Pinpoint the cell where the given text exists, returning its (x, y) midpoint coordinate. 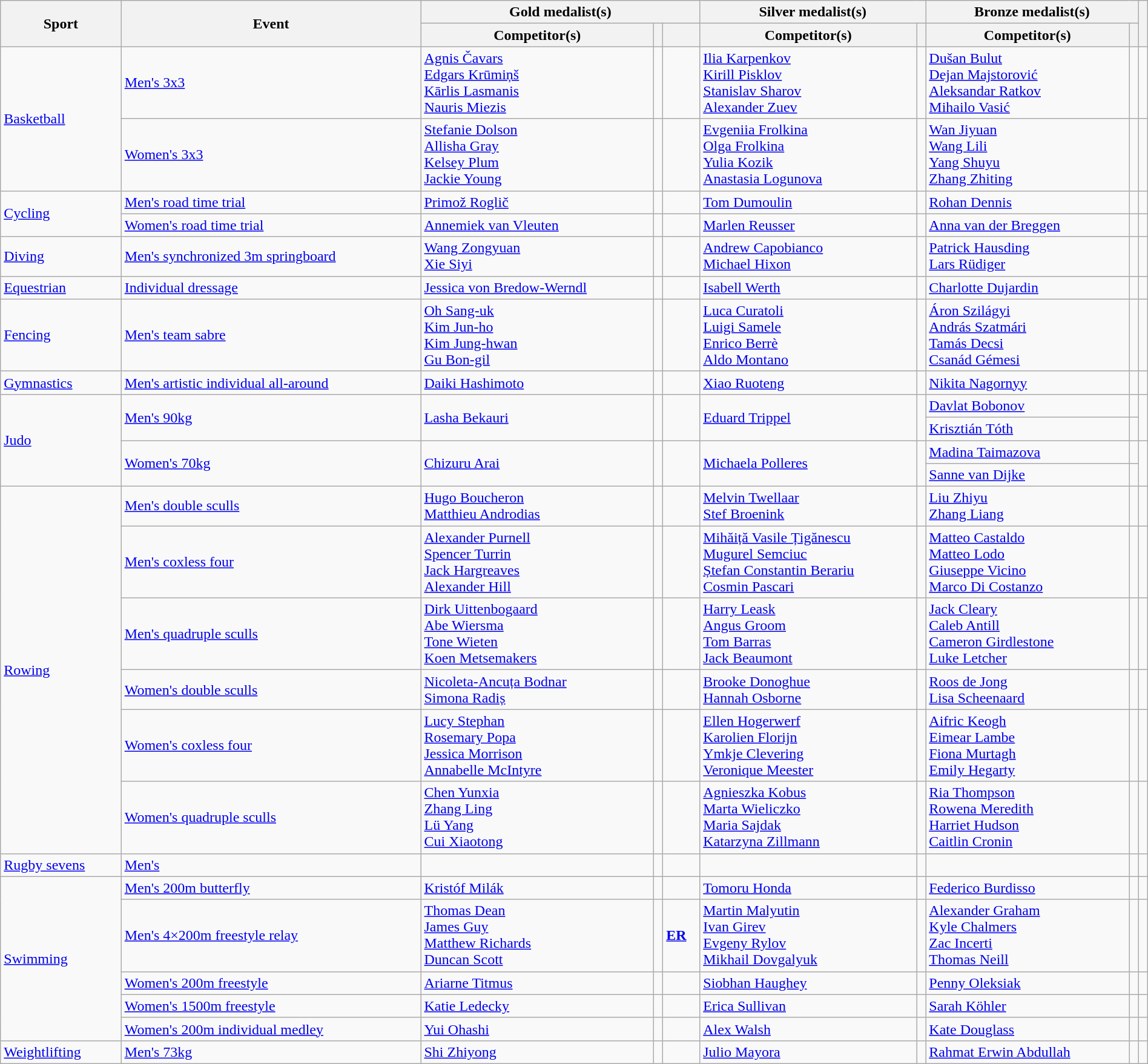
Women's 70kg (271, 464)
Siobhan Haughey (808, 983)
Men's 90kg (271, 417)
Men's synchronized 3m springboard (271, 257)
Alexander GrahamKyle ChalmersZac IncertiThomas Neill (1028, 936)
Sarah Köhler (1028, 1006)
Penny Oleksiak (1028, 983)
Marlen Reusser (808, 225)
ER (682, 936)
Annemiek van Vleuten (538, 225)
Women's 3x3 (271, 155)
Women's road time trial (271, 225)
Men's team sabre (271, 335)
Nikita Nagornyy (1028, 383)
Ellen Hogerwerf Karolien FlorijnYmkje CleveringVeronique Meester (808, 746)
Anna van der Breggen (1028, 225)
Chizuru Arai (538, 464)
Agnis Čavars Edgars Krūmiņš Kārlis Lasmanis Nauris Miezis (538, 82)
Brooke DonoghueHannah Osborne (808, 690)
Wan JiyuanWang LiliYang ShuyuZhang Zhiting (1028, 155)
Davlat Bobonov (1028, 406)
Mihăiță Vasile ȚigănescuMugurel SemciucȘtefan Constantin BerariuCosmin Pascari (808, 562)
Stefanie DolsonAllisha GrayKelsey PlumJackie Young (538, 155)
Tomoru Honda (808, 888)
Primož Roglič (538, 202)
Chen YunxiaZhang LingLü YangCui Xiaotong (538, 817)
Wang ZongyuanXie Siyi (538, 257)
Julio Mayora (808, 1052)
Alexander PurnellSpencer Turrin Jack Hargreaves Alexander Hill (538, 562)
Melvin TwellaarStef Broenink (808, 506)
Weightlifting (61, 1052)
Agnieszka KobusMarta WieliczkoMaria SajdakKatarzyna Zillmann (808, 817)
Patrick HausdingLars Rüdiger (1028, 257)
Cycling (61, 214)
Madina Taimazova (1028, 452)
Women's double sculls (271, 690)
Rohan Dennis (1028, 202)
Silver medalist(s) (813, 12)
Alex Walsh (808, 1029)
Nicoleta-Ancuța BodnarSimona Radiș (538, 690)
Diving (61, 257)
Dušan Bulut Dejan Majstorović Aleksandar Ratkov Mihailo Vasić (1028, 82)
Thomas DeanJames GuyMatthew RichardsDuncan Scott (538, 936)
Lucy StephanRosemary PopaJessica MorrisonAnnabelle McIntyre (538, 746)
Women's 200m individual medley (271, 1029)
Rowing (61, 670)
Men's double sculls (271, 506)
Lasha Bekauri (538, 417)
Krisztián Tóth (1028, 429)
Oh Sang-uk Kim Jun-ho Kim Jung-hwan Gu Bon-gil (538, 335)
Xiao Ruoteng (808, 383)
Isabell Werth (808, 287)
Ria ThompsonRowena MeredithHarriet HudsonCaitlin Cronin (1028, 817)
Women's 200m freestyle (271, 983)
Women's 1500m freestyle (271, 1006)
Bronze medalist(s) (1032, 12)
Michaela Polleres (808, 464)
Basketball (61, 119)
Ariarne Titmus (538, 983)
Erica Sullivan (808, 1006)
Sport (61, 24)
Daiki Hashimoto (538, 383)
Men's (271, 865)
Aifric KeoghEimear LambeFiona MurtaghEmily Hegarty (1028, 746)
Shi Zhiyong (538, 1052)
Kate Douglass (1028, 1029)
Women's coxless four (271, 746)
Eduard Trippel (808, 417)
Men's 73kg (271, 1052)
Matteo CastaldoMatteo LodoGiuseppe VicinoMarco Di Costanzo (1028, 562)
Jessica von Bredow-Werndl (538, 287)
Sanne van Dijke (1028, 475)
Yui Ohashi (538, 1029)
Rahmat Erwin Abdullah (1028, 1052)
Men's 4×200m freestyle relay (271, 936)
Men's quadruple sculls (271, 634)
Men's road time trial (271, 202)
Gymnastics (61, 383)
Martin MalyutinIvan GirevEvgeny RylovMikhail Dovgalyuk (808, 936)
Men's coxless four (271, 562)
Federico Burdisso (1028, 888)
Áron Szilágyi András Szatmári Tamás Decsi Csanád Gémesi (1028, 335)
Evgeniia FrolkinaOlga FrolkinaYulia KozikAnastasia Logunova (808, 155)
Charlotte Dujardin (1028, 287)
Dirk UittenbogaardAbe WiersmaTone WietenKoen Metsemakers (538, 634)
Gold medalist(s) (561, 12)
Women's quadruple sculls (271, 817)
Andrew Capobianco Michael Hixon (808, 257)
Jack ClearyCaleb AntillCameron GirdlestoneLuke Letcher (1028, 634)
Luca Curatoli Luigi Samele Enrico Berrè Aldo Montano (808, 335)
Men's 200m butterfly (271, 888)
Men's 3x3 (271, 82)
Harry LeaskAngus GroomTom BarrasJack Beaumont (808, 634)
Kristóf Milák (538, 888)
Swimming (61, 959)
Tom Dumoulin (808, 202)
Roos de JongLisa Scheenaard (1028, 690)
Ilia Karpenkov Kirill Pisklov Stanislav Sharov Alexander Zuev (808, 82)
Rugby sevens (61, 865)
Event (271, 24)
Hugo BoucheronMatthieu Androdias (538, 506)
Equestrian (61, 287)
Liu ZhiyuZhang Liang (1028, 506)
Individual dressage (271, 287)
Men's artistic individual all-around (271, 383)
Fencing (61, 335)
Judo (61, 440)
Katie Ledecky (538, 1006)
